Return (X, Y) of the center of cell containing provided text 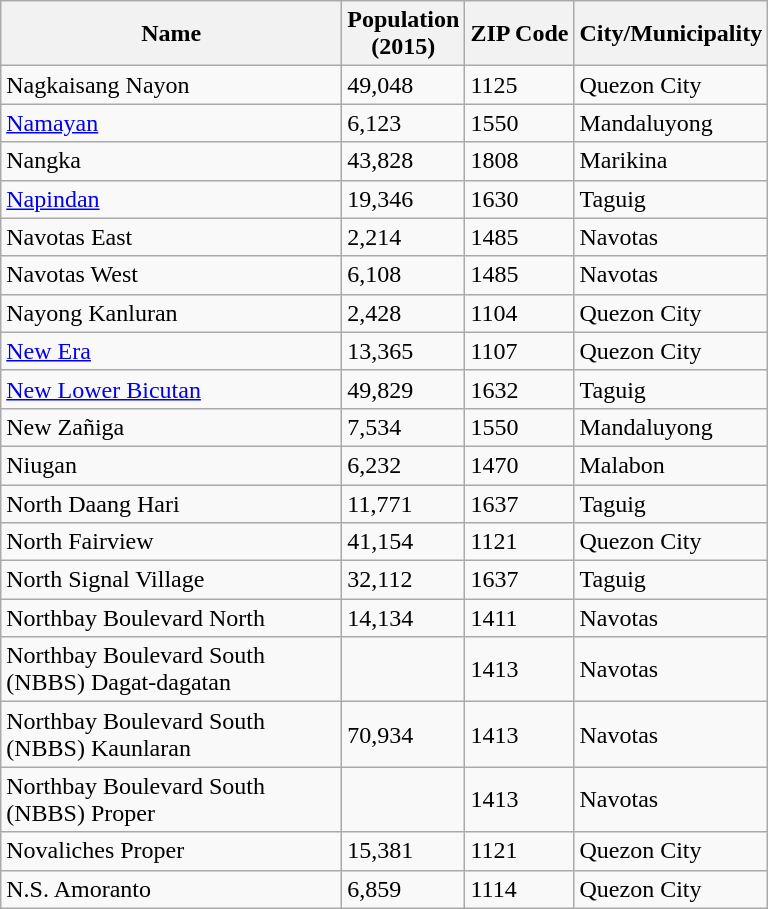
Nagkaisang Nayon (172, 85)
6,123 (404, 123)
Malabon (671, 465)
ZIP Code (520, 34)
Namayan (172, 123)
Marikina (671, 161)
1632 (520, 389)
19,346 (404, 199)
6,108 (404, 275)
Name (172, 34)
13,365 (404, 351)
Navotas East (172, 237)
1114 (520, 889)
North Signal Village (172, 580)
Nayong Kanluran (172, 313)
2,428 (404, 313)
Nangka (172, 161)
New Zañiga (172, 427)
Niugan (172, 465)
North Daang Hari (172, 503)
N.S. Amoranto (172, 889)
1104 (520, 313)
6,859 (404, 889)
New Era (172, 351)
1107 (520, 351)
New Lower Bicutan (172, 389)
14,134 (404, 618)
32,112 (404, 580)
2,214 (404, 237)
North Fairview (172, 542)
1125 (520, 85)
Northbay Boulevard South (NBBS) Dagat-dagatan (172, 670)
1630 (520, 199)
41,154 (404, 542)
Northbay Boulevard South (NBBS) Proper (172, 800)
1808 (520, 161)
11,771 (404, 503)
43,828 (404, 161)
49,829 (404, 389)
70,934 (404, 734)
1470 (520, 465)
7,534 (404, 427)
49,048 (404, 85)
Northbay Boulevard North (172, 618)
Northbay Boulevard South (NBBS) Kaunlaran (172, 734)
15,381 (404, 851)
City/Municipality (671, 34)
6,232 (404, 465)
Navotas West (172, 275)
Napindan (172, 199)
1411 (520, 618)
Novaliches Proper (172, 851)
Population(2015) (404, 34)
